Output the (X, Y) coordinate of the center of the cell containing the given text.  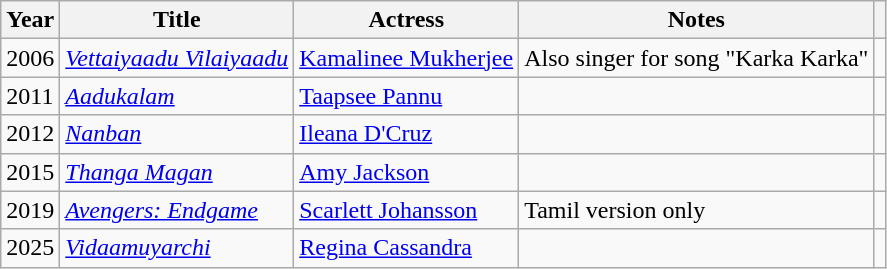
2019 (30, 210)
2012 (30, 134)
Taapsee Pannu (406, 96)
Vidaamuyarchi (177, 248)
Vettaiyaadu Vilaiyaadu (177, 58)
Notes (696, 20)
Kamalinee Mukherjee (406, 58)
Thanga Magan (177, 172)
2011 (30, 96)
2015 (30, 172)
2025 (30, 248)
Also singer for song "Karka Karka" (696, 58)
Scarlett Johansson (406, 210)
Aadukalam (177, 96)
Ileana D'Cruz (406, 134)
Year (30, 20)
Title (177, 20)
2006 (30, 58)
Amy Jackson (406, 172)
Tamil version only (696, 210)
Actress (406, 20)
Nanban (177, 134)
Avengers: Endgame (177, 210)
Regina Cassandra (406, 248)
